Identify which cell holds the provided text, then report its (x, y) central coordinate. 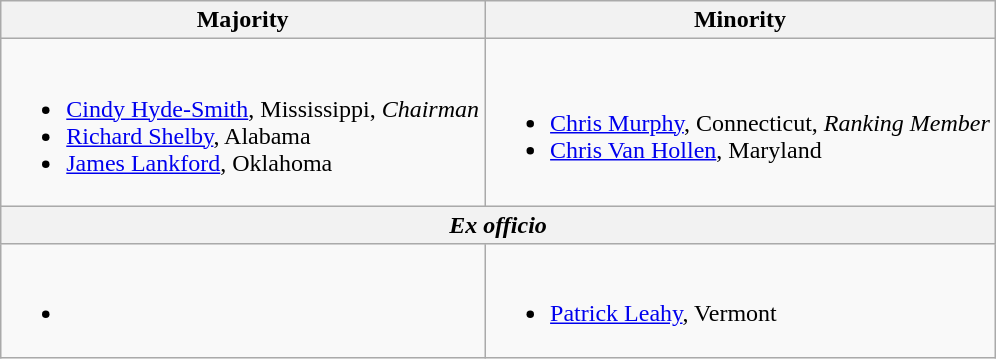
Chris Murphy, Connecticut, Ranking MemberChris Van Hollen, Maryland (740, 122)
Patrick Leahy, Vermont (740, 300)
Ex officio (498, 225)
Majority (243, 20)
Minority (740, 20)
Cindy Hyde-Smith, Mississippi, ChairmanRichard Shelby, AlabamaJames Lankford, Oklahoma (243, 122)
